Provide the (x, y) coordinate of the cell's center where the given text is located.  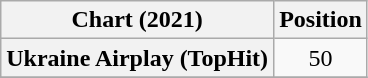
Position (321, 20)
Ukraine Airplay (TopHit) (138, 58)
50 (321, 58)
Chart (2021) (138, 20)
